For the text-containing cell, return its midpoint in [X, Y] coordinate format. 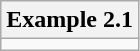
Example 2.1 [70, 20]
